Return [X, Y] of the center of cell containing provided text 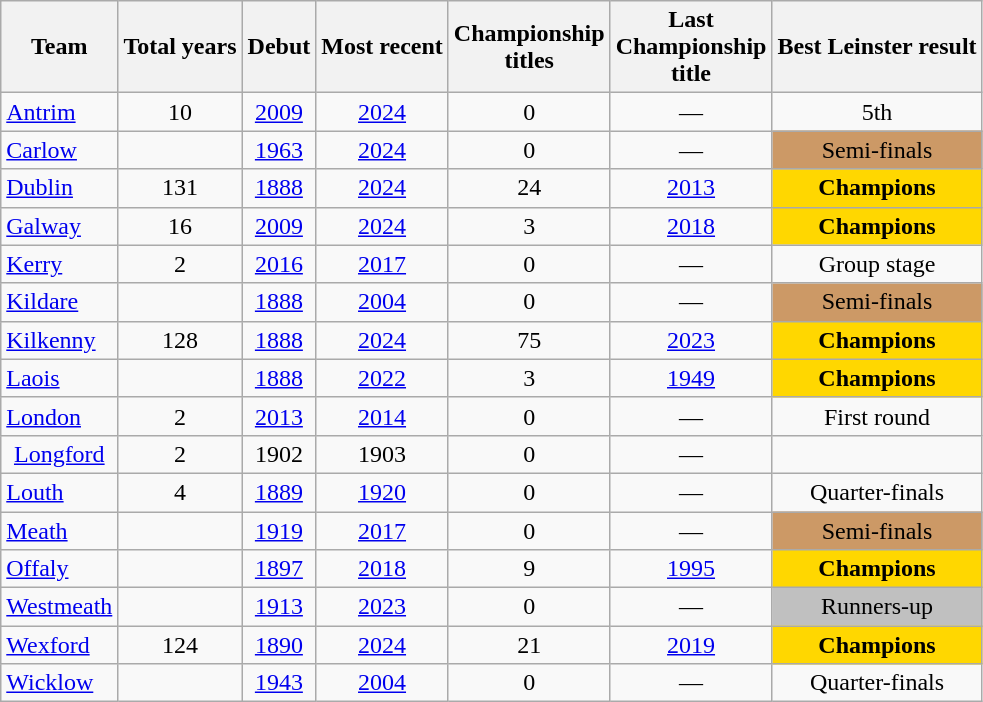
2022 [382, 378]
Dublin [60, 188]
Kilkenny [60, 340]
1920 [382, 492]
2016 [279, 264]
Offaly [60, 569]
Antrim [60, 112]
1913 [279, 607]
124 [180, 645]
Group stage [877, 264]
1890 [279, 645]
Louth [60, 492]
Westmeath [60, 607]
1897 [279, 569]
Kildare [60, 302]
1919 [279, 531]
5th [877, 112]
1903 [382, 454]
Carlow [60, 150]
Wicklow [60, 683]
1995 [691, 569]
9 [529, 569]
2019 [691, 645]
1963 [279, 150]
10 [180, 112]
Best Leinster result [877, 47]
128 [180, 340]
1889 [279, 492]
131 [180, 188]
Most recent [382, 47]
Galway [60, 226]
24 [529, 188]
16 [180, 226]
2014 [382, 416]
Kerry [60, 264]
First round [877, 416]
Debut [279, 47]
4 [180, 492]
75 [529, 340]
Runners-up [877, 607]
Championshiptitles [529, 47]
21 [529, 645]
Team [60, 47]
LastChampionship title [691, 47]
Meath [60, 531]
Wexford [60, 645]
Longford [60, 454]
1902 [279, 454]
Laois [60, 378]
Total years [180, 47]
1949 [691, 378]
London [60, 416]
1943 [279, 683]
